Capture the cell that displays the provided text and extract its [X, Y] central coordinate. 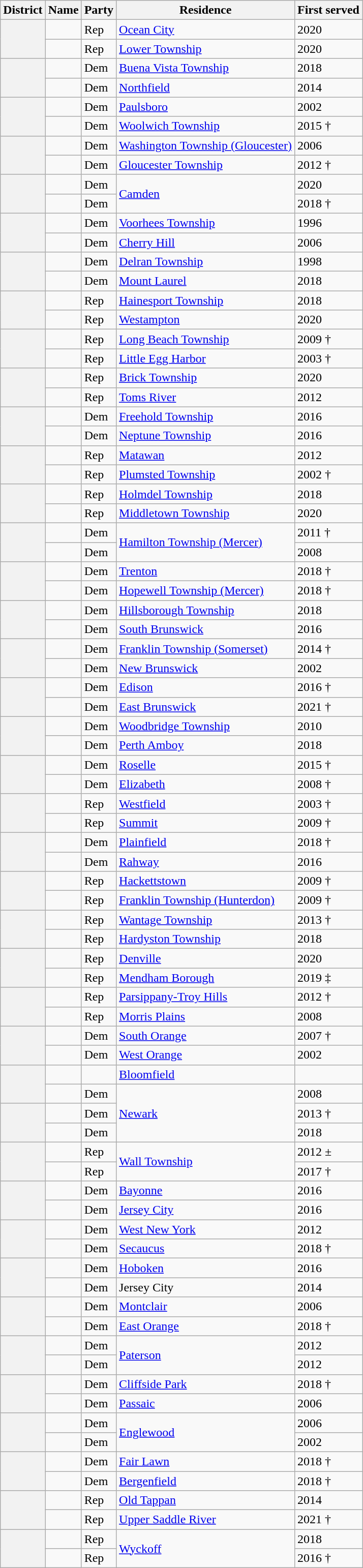
Mount Laurel [205, 281]
Long Beach Township [205, 339]
Westfield [205, 803]
Plumsted Township [205, 474]
Hackettstown [205, 881]
Gloucester Township [205, 165]
2008 † [328, 784]
Voorhees Township [205, 223]
East Orange [205, 1326]
Cliffside Park [205, 1384]
2007 † [328, 1036]
Wall Township [205, 1161]
Bergenfield [205, 1481]
West Orange [205, 1055]
Morris Plains [205, 1016]
Hamilton Township (Mercer) [205, 542]
Hardyston Township [205, 939]
Fair Lawn [205, 1461]
Delran Township [205, 262]
2010 [328, 726]
Neptune Township [205, 436]
Toms River [205, 397]
Franklin Township (Hunterdon) [205, 900]
Buena Vista Township [205, 68]
Woolwich Township [205, 126]
Little Egg Harbor [205, 358]
Ocean City [205, 29]
2019 ‡ [328, 978]
Westampton [205, 320]
Perth Amboy [205, 745]
Paterson [205, 1355]
2011 † [328, 532]
Hainesport Township [205, 300]
Elizabeth [205, 784]
Denville [205, 958]
Hopewell Township (Mercer) [205, 591]
Upper Saddle River [205, 1520]
Summit [205, 823]
Lower Township [205, 49]
Bloomfield [205, 1074]
Parsippany-Troy Hills [205, 997]
2014 † [328, 649]
Northfield [205, 87]
Party [99, 10]
Paulsboro [205, 107]
South Brunswick [205, 629]
Trenton [205, 571]
Mendham Borough [205, 978]
Franklin Township (Somerset) [205, 649]
Hoboken [205, 1268]
Englewood [205, 1432]
District [23, 10]
Holmdel Township [205, 494]
Edison [205, 687]
Woodbridge Township [205, 726]
South Orange [205, 1036]
1996 [328, 223]
Hillsborough Township [205, 610]
Camden [205, 194]
Name [63, 10]
Roselle [205, 765]
Freehold Township [205, 416]
Wantage Township [205, 920]
First served [328, 10]
Passaic [205, 1403]
Montclair [205, 1307]
Old Tappan [205, 1500]
2002 † [328, 474]
Brick Township [205, 378]
Secaucus [205, 1249]
Matawan [205, 455]
Wyckoff [205, 1549]
West New York [205, 1229]
Plainfield [205, 842]
Residence [205, 10]
Rahway [205, 862]
Middletown Township [205, 513]
Bayonne [205, 1191]
Newark [205, 1113]
East Brunswick [205, 707]
1998 [328, 262]
Washington Township (Gloucester) [205, 145]
Cherry Hill [205, 243]
New Brunswick [205, 668]
2012 ± [328, 1152]
2017 † [328, 1171]
